Determine the (X, Y) coordinate at the center of the cell enclosing the given text.  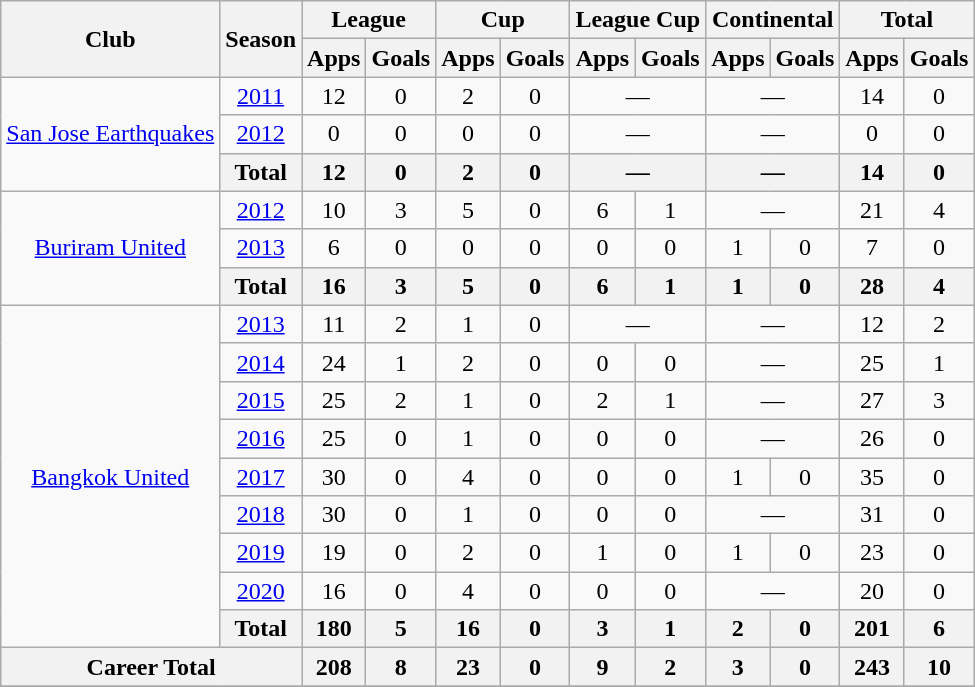
27 (872, 400)
8 (401, 667)
20 (872, 591)
League (369, 20)
2020 (261, 591)
Season (261, 39)
Bangkok United (110, 476)
Buriram United (110, 248)
Cup (503, 20)
2018 (261, 515)
Career Total (152, 667)
243 (872, 667)
San Jose Earthquakes (110, 134)
2015 (261, 400)
11 (334, 324)
31 (872, 515)
2017 (261, 477)
Club (110, 39)
2019 (261, 553)
7 (872, 248)
2016 (261, 438)
201 (872, 629)
2014 (261, 362)
28 (872, 286)
League Cup (638, 20)
9 (602, 667)
26 (872, 438)
208 (334, 667)
24 (334, 362)
19 (334, 553)
35 (872, 477)
180 (334, 629)
2011 (261, 96)
21 (872, 210)
Continental (773, 20)
